Pinpoint the cell where the given text exists, returning its (X, Y) midpoint coordinate. 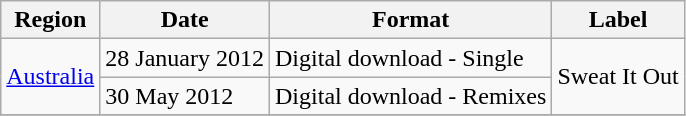
30 May 2012 (185, 96)
Digital download - Remixes (411, 96)
Format (411, 20)
Digital download - Single (411, 58)
Region (50, 20)
Label (618, 20)
Sweat It Out (618, 77)
Date (185, 20)
28 January 2012 (185, 58)
Australia (50, 77)
